Search for the cell housing the specified text and yield its [x, y] center coordinate. 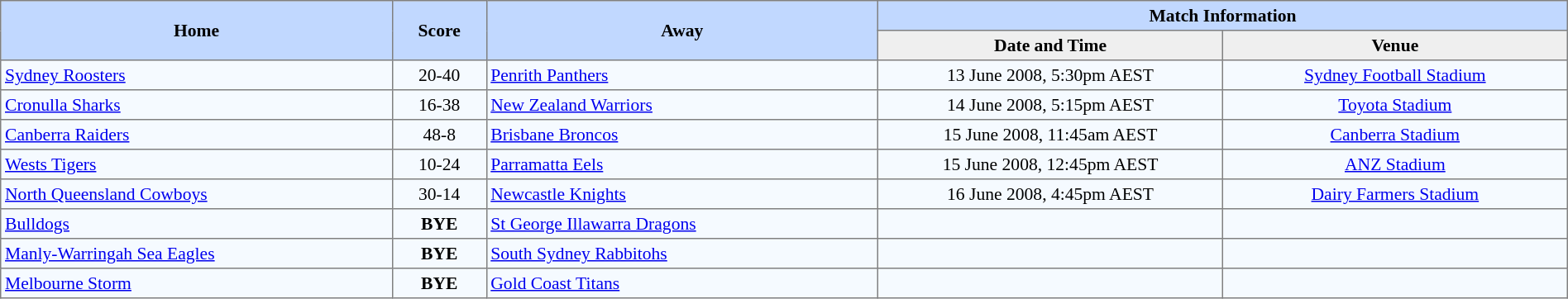
Dairy Farmers Stadium [1394, 194]
Sydney Football Stadium [1394, 75]
Melbourne Storm [197, 283]
New Zealand Warriors [682, 105]
Away [682, 31]
Brisbane Broncos [682, 135]
10-24 [439, 164]
Match Information [1223, 16]
13 June 2008, 5:30pm AEST [1050, 75]
Wests Tigers [197, 164]
Venue [1394, 45]
15 June 2008, 12:45pm AEST [1050, 164]
Parramatta Eels [682, 164]
15 June 2008, 11:45am AEST [1050, 135]
Date and Time [1050, 45]
ANZ Stadium [1394, 164]
20-40 [439, 75]
16 June 2008, 4:45pm AEST [1050, 194]
Bulldogs [197, 224]
Newcastle Knights [682, 194]
14 June 2008, 5:15pm AEST [1050, 105]
Canberra Stadium [1394, 135]
Manly-Warringah Sea Eagles [197, 254]
Penrith Panthers [682, 75]
Home [197, 31]
Toyota Stadium [1394, 105]
Canberra Raiders [197, 135]
Sydney Roosters [197, 75]
48-8 [439, 135]
North Queensland Cowboys [197, 194]
Cronulla Sharks [197, 105]
Gold Coast Titans [682, 283]
16-38 [439, 105]
Score [439, 31]
South Sydney Rabbitohs [682, 254]
30-14 [439, 194]
St George Illawarra Dragons [682, 224]
